Detect which cell encompasses the target text, then output its (x, y) center coordinate. 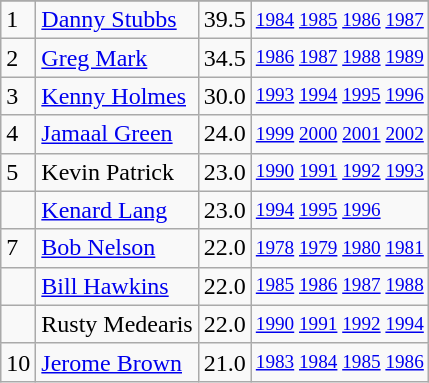
Kenard Lang (117, 210)
3 (18, 96)
Jamaal Green (117, 134)
5 (18, 172)
1999 2000 2001 2002 (340, 134)
21.0 (224, 362)
Bill Hawkins (117, 286)
34.5 (224, 58)
Jerome Brown (117, 362)
1985 1986 1987 1988 (340, 286)
Greg Mark (117, 58)
Rusty Medearis (117, 324)
1990 1991 1992 1993 (340, 172)
24.0 (224, 134)
Bob Nelson (117, 248)
1993 1994 1995 1996 (340, 96)
39.5 (224, 20)
10 (18, 362)
7 (18, 248)
1984 1985 1986 1987 (340, 20)
1986 1987 1988 1989 (340, 58)
1990 1991 1992 1994 (340, 324)
1994 1995 1996 (340, 210)
1983 1984 1985 1986 (340, 362)
Kevin Patrick (117, 172)
4 (18, 134)
2 (18, 58)
30.0 (224, 96)
1 (18, 20)
Kenny Holmes (117, 96)
1978 1979 1980 1981 (340, 248)
Danny Stubbs (117, 20)
